For the text-containing cell, return its midpoint in [X, Y] coordinate format. 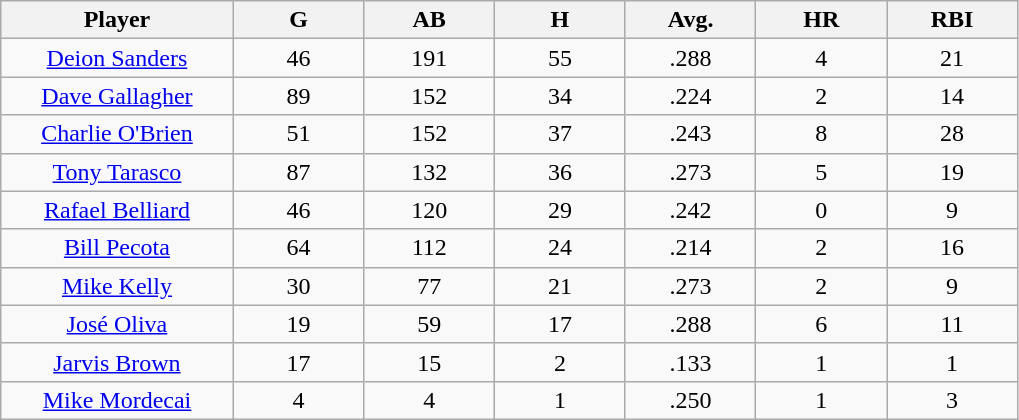
36 [560, 172]
H [560, 20]
15 [430, 362]
6 [822, 324]
191 [430, 58]
HR [822, 20]
87 [298, 172]
Jarvis Brown [117, 362]
59 [430, 324]
Rafael Belliard [117, 210]
34 [560, 96]
132 [430, 172]
.243 [690, 134]
28 [952, 134]
.133 [690, 362]
77 [430, 286]
Dave Gallagher [117, 96]
Tony Tarasco [117, 172]
Player [117, 20]
AB [430, 20]
.242 [690, 210]
Mike Mordecai [117, 400]
5 [822, 172]
51 [298, 134]
55 [560, 58]
120 [430, 210]
.250 [690, 400]
Deion Sanders [117, 58]
RBI [952, 20]
16 [952, 248]
G [298, 20]
Charlie O'Brien [117, 134]
0 [822, 210]
8 [822, 134]
29 [560, 210]
Avg. [690, 20]
3 [952, 400]
Bill Pecota [117, 248]
Mike Kelly [117, 286]
11 [952, 324]
89 [298, 96]
64 [298, 248]
112 [430, 248]
14 [952, 96]
30 [298, 286]
37 [560, 134]
24 [560, 248]
.214 [690, 248]
.224 [690, 96]
José Oliva [117, 324]
